Extract the (X, Y) coordinate from the center of the cell holding the provided text.  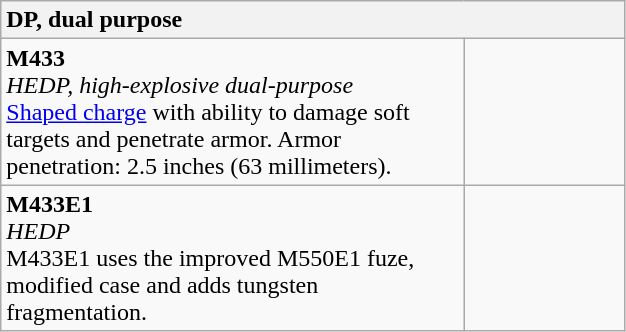
DP, dual purpose (313, 20)
M433E1HEDPM433E1 uses the improved M550E1 fuze, modified case and adds tungsten fragmentation. (232, 258)
